Determine the (X, Y) coordinate at the center of the cell enclosing the given text.  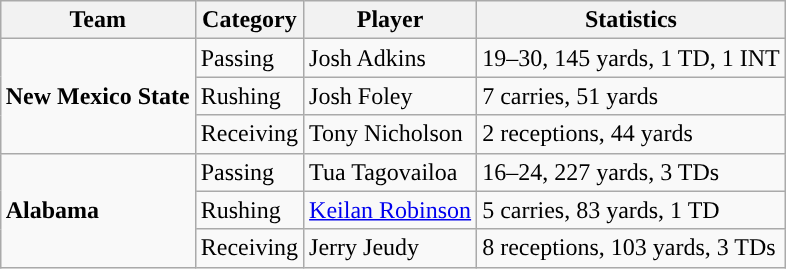
2 receptions, 44 yards (632, 134)
5 carries, 83 yards, 1 TD (632, 210)
Jerry Jeudy (390, 248)
8 receptions, 103 yards, 3 TDs (632, 248)
Player (390, 20)
Tony Nicholson (390, 134)
Alabama (98, 210)
Keilan Robinson (390, 210)
16–24, 227 yards, 3 TDs (632, 172)
Josh Adkins (390, 58)
Josh Foley (390, 96)
New Mexico State (98, 96)
19–30, 145 yards, 1 TD, 1 INT (632, 58)
Category (249, 20)
Team (98, 20)
7 carries, 51 yards (632, 96)
Tua Tagovailoa (390, 172)
Statistics (632, 20)
